Search for the cell housing the specified text and yield its [X, Y] center coordinate. 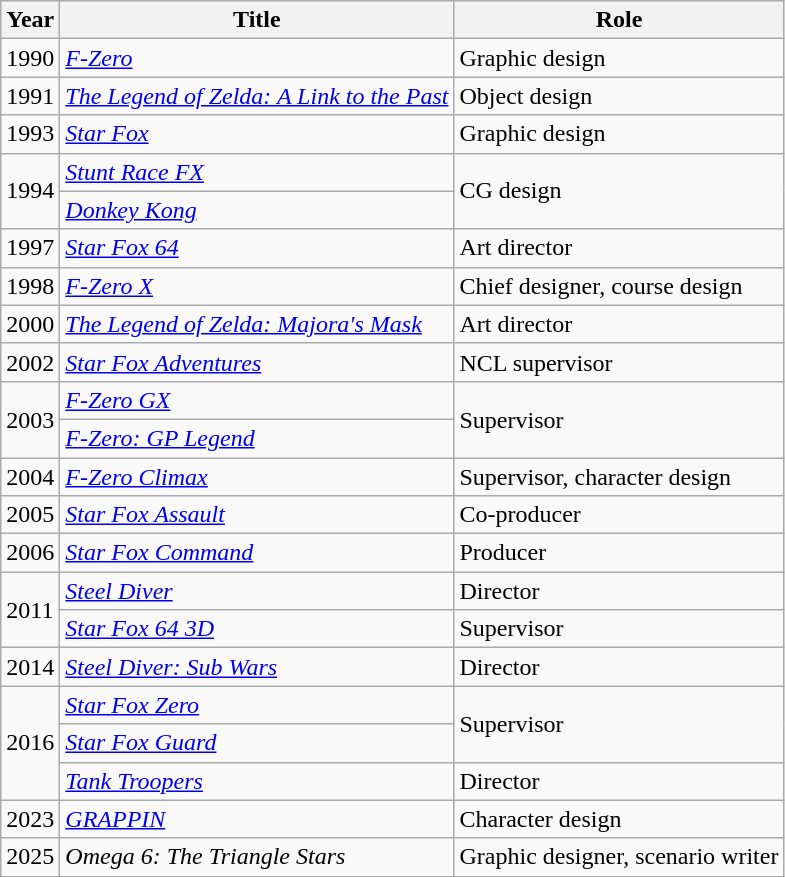
F-Zero GX [257, 400]
F-Zero: GP Legend [257, 438]
Omega 6: The Triangle Stars [257, 857]
2005 [30, 515]
F-Zero X [257, 286]
1993 [30, 134]
2014 [30, 667]
Steel Diver [257, 591]
1998 [30, 286]
F-Zero [257, 58]
Role [619, 20]
Tank Troopers [257, 781]
F-Zero Climax [257, 477]
Graphic designer, scenario writer [619, 857]
2023 [30, 819]
2025 [30, 857]
2011 [30, 610]
Star Fox Adventures [257, 362]
Stunt Race FX [257, 172]
2004 [30, 477]
Object design [619, 96]
Steel Diver: Sub Wars [257, 667]
Year [30, 20]
2000 [30, 324]
Star Fox Assault [257, 515]
1994 [30, 191]
Producer [619, 553]
The Legend of Zelda: Majora's Mask [257, 324]
Star Fox Command [257, 553]
Character design [619, 819]
Star Fox 64 [257, 248]
GRAPPIN [257, 819]
2003 [30, 419]
Title [257, 20]
Star Fox [257, 134]
Donkey Kong [257, 210]
The Legend of Zelda: A Link to the Past [257, 96]
1997 [30, 248]
1990 [30, 58]
NCL supervisor [619, 362]
CG design [619, 191]
Co-producer [619, 515]
2002 [30, 362]
Star Fox Zero [257, 705]
2006 [30, 553]
Star Fox 64 3D [257, 629]
Chief designer, course design [619, 286]
1991 [30, 96]
2016 [30, 743]
Supervisor, character design [619, 477]
Star Fox Guard [257, 743]
